From the cell containing the given text, extract its center point as [x, y] coordinate. 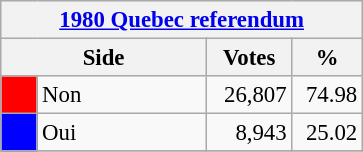
8,943 [249, 133]
1980 Quebec referendum [182, 20]
Votes [249, 58]
74.98 [328, 95]
25.02 [328, 133]
Non [122, 95]
Oui [122, 133]
% [328, 58]
Side [104, 58]
26,807 [249, 95]
